Determine the (x, y) coordinate at the center of the cell enclosing the given text.  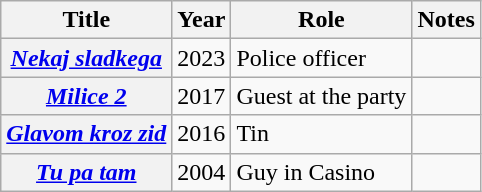
Notes (446, 20)
Guy in Casino (322, 172)
Police officer (322, 58)
Title (86, 20)
Tin (322, 134)
Glavom kroz zid (86, 134)
2023 (202, 58)
2016 (202, 134)
2017 (202, 96)
Role (322, 20)
Year (202, 20)
Guest at the party (322, 96)
Nekaj sladkega (86, 58)
Tu pa tam (86, 172)
Milice 2 (86, 96)
2004 (202, 172)
